Extract the [x, y] coordinate from the center of the cell holding the provided text.  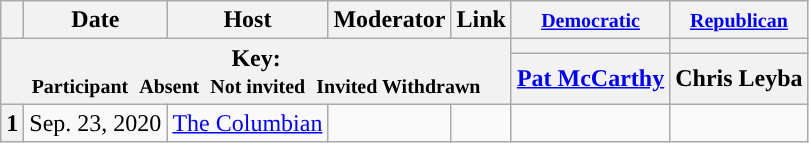
Moderator [390, 20]
1 [12, 123]
Sep. 23, 2020 [96, 123]
Key: Participant Absent Not invited Invited Withdrawn [256, 72]
Republican [739, 20]
Pat McCarthy [590, 78]
Democratic [590, 20]
Chris Leyba [739, 78]
Link [481, 20]
Date [96, 20]
Host [248, 20]
The Columbian [248, 123]
